Provide the [x, y] coordinate of the cell's center where the given text is located.  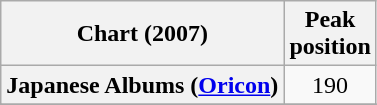
Chart (2007) [142, 34]
Japanese Albums (Oricon) [142, 85]
Peakposition [330, 34]
190 [330, 85]
